Pinpoint the cell where the given text exists, returning its [X, Y] midpoint coordinate. 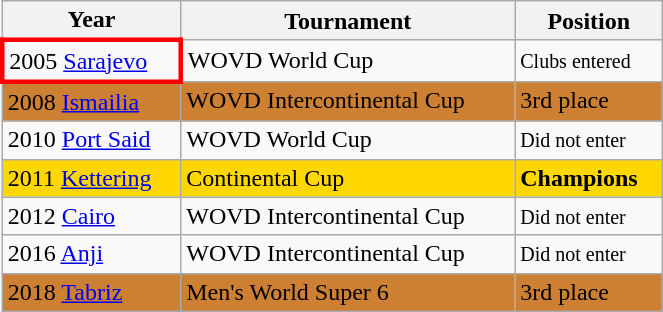
2016 Anji [91, 254]
2008 Ismailia [91, 101]
2018 Tabriz [91, 292]
Men's World Super 6 [348, 292]
2005 Sarajevo [91, 60]
Position [589, 21]
Year [91, 21]
2010 Port Said [91, 140]
Tournament [348, 21]
2012 Cairo [91, 216]
Champions [589, 178]
Continental Cup [348, 178]
2011 Kettering [91, 178]
Clubs entered [589, 60]
